Output the [X, Y] coordinate of the center of the cell containing the given text.  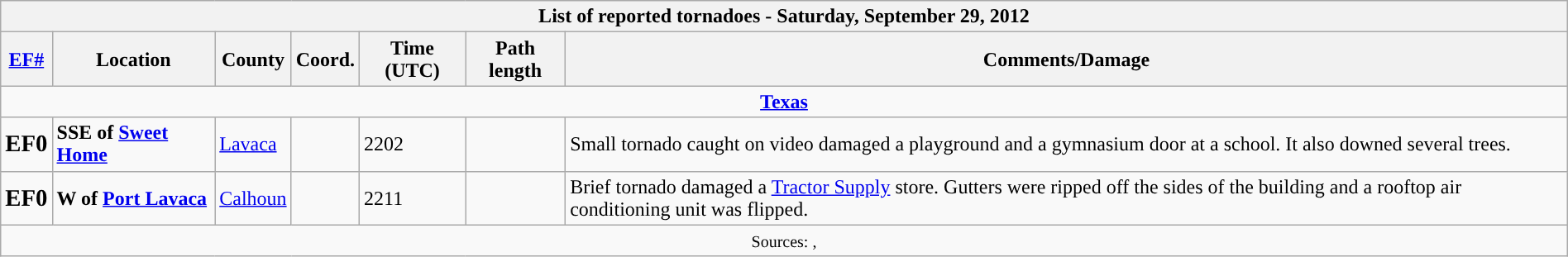
EF# [26, 59]
SSE of Sweet Home [134, 144]
2202 [413, 144]
Time (UTC) [413, 59]
Coord. [325, 59]
Sources: , [784, 240]
Small tornado caught on video damaged a playground and a gymnasium door at a school. It also downed several trees. [1067, 144]
Brief tornado damaged a Tractor Supply store. Gutters were ripped off the sides of the building and a rooftop air conditioning unit was flipped. [1067, 198]
List of reported tornadoes - Saturday, September 29, 2012 [784, 17]
Calhoun [253, 198]
W of Port Lavaca [134, 198]
Location [134, 59]
Texas [784, 102]
2211 [413, 198]
Lavaca [253, 144]
Path length [514, 59]
Comments/Damage [1067, 59]
County [253, 59]
